Provide the (X, Y) coordinate of the cell's center where the given text is located.  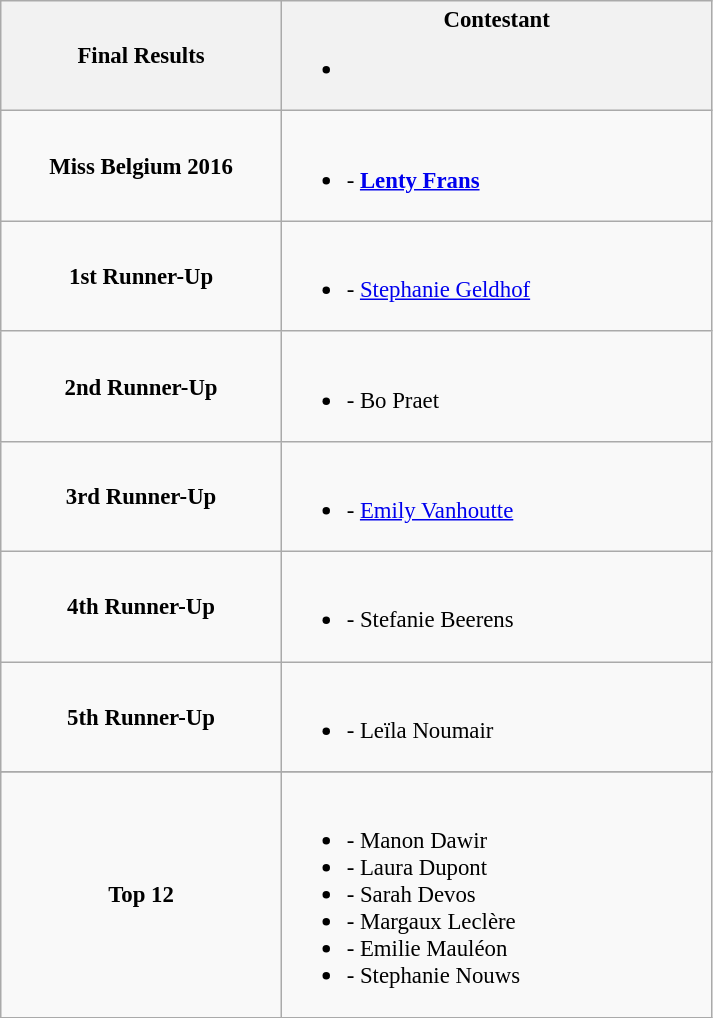
- Stefanie Beerens (496, 607)
Miss Belgium 2016 (142, 166)
- Emily Vanhoutte (496, 497)
4th Runner-Up (142, 607)
- Manon Dawir - Laura Dupont - Sarah Devos - Margaux Leclère - Emilie Mauléon - Stephanie Nouws (496, 894)
2nd Runner-Up (142, 386)
Final Results (142, 56)
- Leïla Noumair (496, 717)
- Bo Praet (496, 386)
3rd Runner-Up (142, 497)
Top 12 (142, 894)
1st Runner-Up (142, 276)
- Lenty Frans (496, 166)
Contestant (496, 56)
5th Runner-Up (142, 717)
- Stephanie Geldhof (496, 276)
